Output the (X, Y) coordinate of the center of the cell containing the given text.  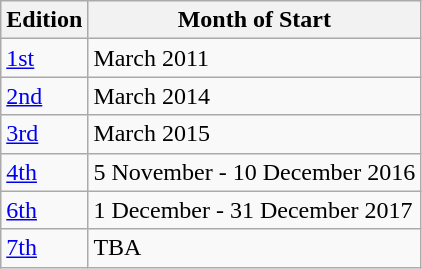
7th (44, 248)
March 2014 (254, 96)
4th (44, 172)
1st (44, 58)
1 December - 31 December 2017 (254, 210)
TBA (254, 248)
6th (44, 210)
Month of Start (254, 20)
5 November - 10 December 2016 (254, 172)
2nd (44, 96)
Edition (44, 20)
3rd (44, 134)
March 2015 (254, 134)
March 2011 (254, 58)
